Capture the cell that displays the provided text and extract its [X, Y] central coordinate. 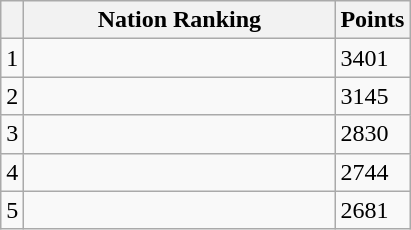
Points [372, 20]
3145 [372, 96]
1 [12, 58]
2744 [372, 172]
2681 [372, 210]
2 [12, 96]
2830 [372, 134]
4 [12, 172]
Nation Ranking [180, 20]
5 [12, 210]
3401 [372, 58]
3 [12, 134]
